Provide the [x, y] coordinate of the cell's center where the given text is located.  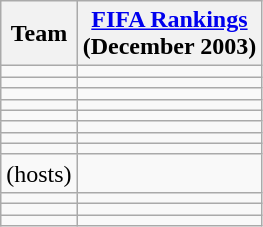
Team [39, 34]
FIFA Rankings(December 2003) [170, 34]
(hosts) [39, 173]
